Capture the cell that displays the provided text and extract its [x, y] central coordinate. 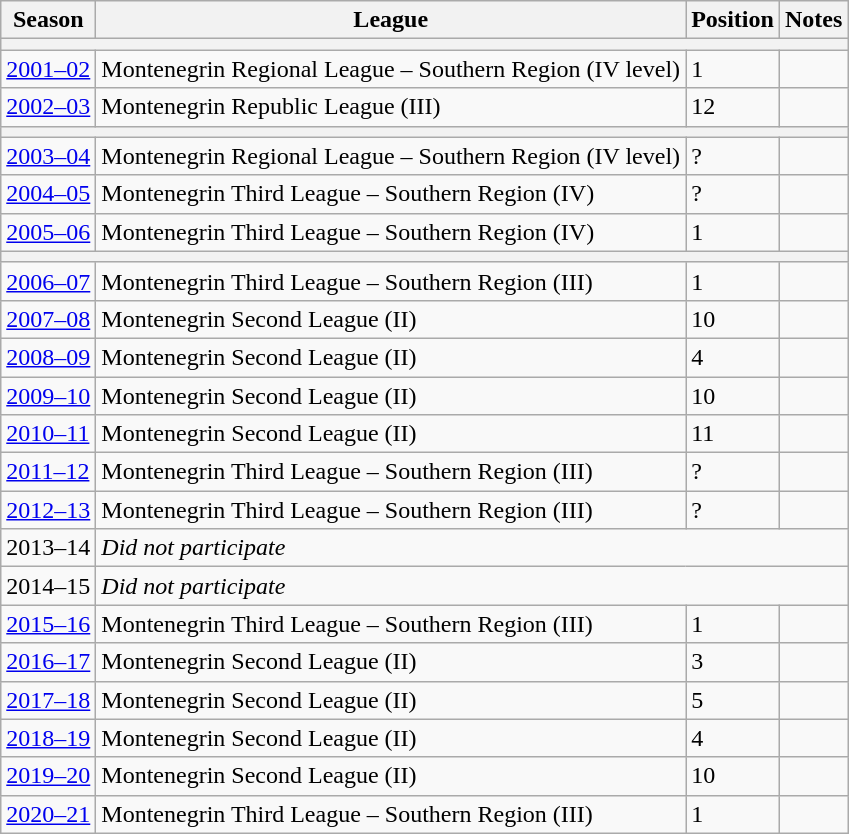
2006–07 [48, 281]
League [391, 20]
11 [733, 434]
12 [733, 107]
2015–16 [48, 624]
Position [733, 20]
2017–18 [48, 700]
2020–21 [48, 814]
Montenegrin Republic League (III) [391, 107]
2008–09 [48, 357]
3 [733, 662]
2005–06 [48, 232]
2016–17 [48, 662]
2002–03 [48, 107]
2010–11 [48, 434]
2018–19 [48, 738]
2019–20 [48, 776]
2009–10 [48, 395]
Notes [813, 20]
2012–13 [48, 510]
2013–14 [48, 548]
5 [733, 700]
2004–05 [48, 194]
2011–12 [48, 472]
2007–08 [48, 319]
2001–02 [48, 69]
Season [48, 20]
2003–04 [48, 156]
2014–15 [48, 586]
